Scan for the cell matching the given text and deliver its [X, Y] coordinate at center. 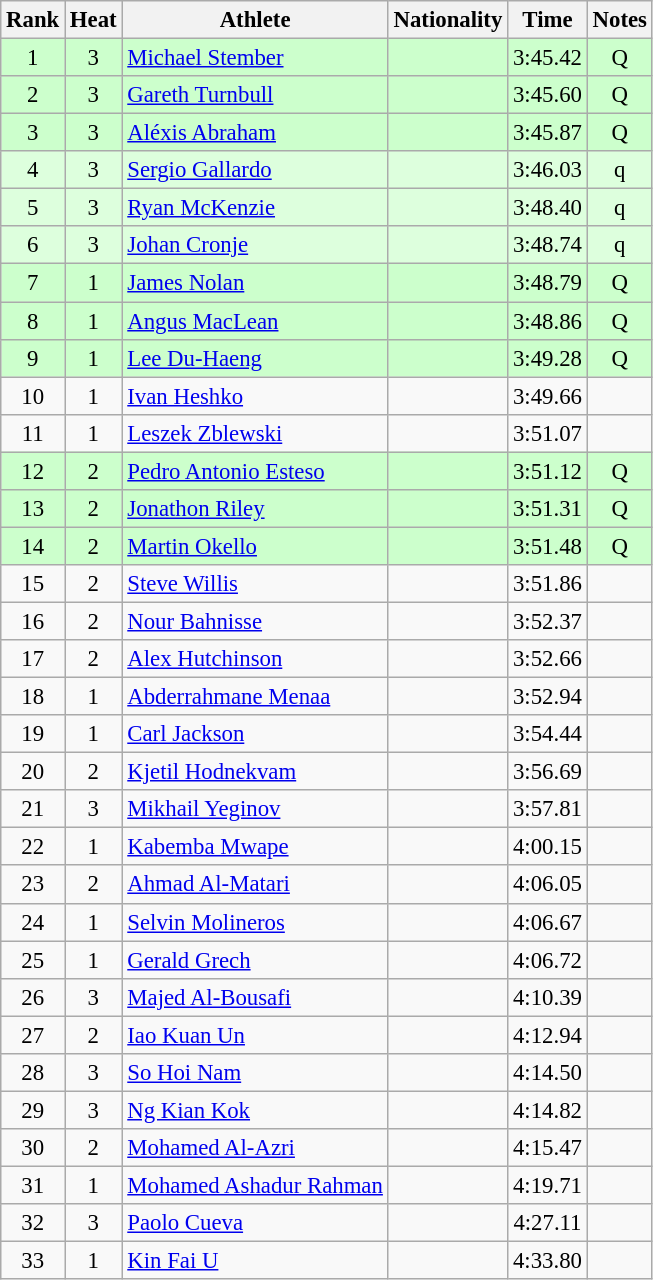
Kabemba Mwape [255, 847]
4:12.94 [548, 1035]
4 [33, 170]
Alex Hutchinson [255, 659]
3:45.60 [548, 95]
3:48.74 [548, 245]
13 [33, 509]
Mohamed Al-Azri [255, 1148]
10 [33, 396]
3:51.07 [548, 433]
Pedro Antonio Esteso [255, 471]
Abderrahmane Menaa [255, 697]
Johan Cronje [255, 245]
3:48.79 [548, 283]
4:33.80 [548, 1261]
24 [33, 922]
15 [33, 584]
Heat [94, 20]
Nationality [448, 20]
James Nolan [255, 283]
33 [33, 1261]
4:00.15 [548, 847]
7 [33, 283]
3:56.69 [548, 772]
21 [33, 809]
4:06.67 [548, 922]
3:51.48 [548, 546]
Gerald Grech [255, 960]
Iao Kuan Un [255, 1035]
28 [33, 1073]
3:52.37 [548, 621]
4:06.72 [548, 960]
16 [33, 621]
Ng Kian Kok [255, 1110]
9 [33, 358]
14 [33, 546]
8 [33, 321]
Athlete [255, 20]
26 [33, 997]
So Hoi Nam [255, 1073]
Rank [33, 20]
Paolo Cueva [255, 1223]
Leszek Zblewski [255, 433]
3:51.12 [548, 471]
3:45.42 [548, 58]
Kin Fai U [255, 1261]
29 [33, 1110]
3:51.86 [548, 584]
Ivan Heshko [255, 396]
12 [33, 471]
Kjetil Hodnekvam [255, 772]
Mohamed Ashadur Rahman [255, 1185]
3:45.87 [548, 133]
4:14.82 [548, 1110]
Aléxis Abraham [255, 133]
Gareth Turnbull [255, 95]
11 [33, 433]
17 [33, 659]
Michael Stember [255, 58]
Time [548, 20]
Ryan McKenzie [255, 208]
4:14.50 [548, 1073]
Lee Du-Haeng [255, 358]
3:57.81 [548, 809]
5 [33, 208]
3:52.94 [548, 697]
3:52.66 [548, 659]
4:06.05 [548, 885]
4:19.71 [548, 1185]
4:15.47 [548, 1148]
27 [33, 1035]
20 [33, 772]
32 [33, 1223]
Majed Al-Bousafi [255, 997]
Nour Bahnisse [255, 621]
30 [33, 1148]
3:48.86 [548, 321]
Steve Willis [255, 584]
3:49.28 [548, 358]
Jonathon Riley [255, 509]
18 [33, 697]
31 [33, 1185]
22 [33, 847]
23 [33, 885]
6 [33, 245]
3:48.40 [548, 208]
4:10.39 [548, 997]
Sergio Gallardo [255, 170]
3:46.03 [548, 170]
4:27.11 [548, 1223]
Angus MacLean [255, 321]
3:51.31 [548, 509]
25 [33, 960]
Ahmad Al-Matari [255, 885]
Martin Okello [255, 546]
3:49.66 [548, 396]
Selvin Molineros [255, 922]
Notes [620, 20]
19 [33, 734]
Mikhail Yeginov [255, 809]
Carl Jackson [255, 734]
3:54.44 [548, 734]
